Locate the cell with the specified text and output its [x, y] center coordinate. 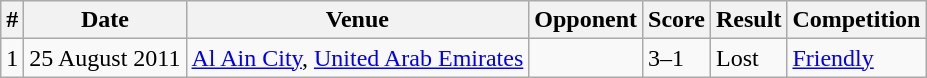
Competition [856, 20]
# [12, 20]
Result [749, 20]
Date [105, 20]
Score [677, 20]
Al Ain City, United Arab Emirates [358, 58]
Opponent [586, 20]
1 [12, 58]
25 August 2011 [105, 58]
Venue [358, 20]
Friendly [856, 58]
3–1 [677, 58]
Lost [749, 58]
